Search for the cell housing the specified text and yield its [x, y] center coordinate. 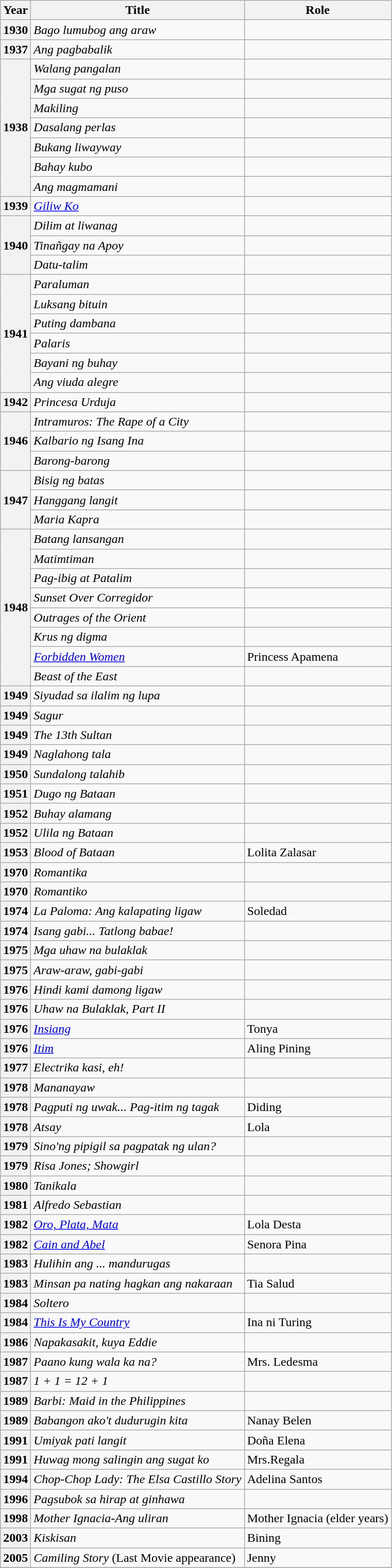
Ang pagbabalik [138, 49]
1981 [15, 1205]
1941 [15, 333]
Araw-araw, gabi-gabi [138, 970]
1951 [15, 794]
Paano kung wala ka na? [138, 1362]
Princesa Urduja [138, 402]
Oro, Plata, Mata [138, 1225]
Babangon ako't dudurugin kita [138, 1420]
Electrika kasi, eh! [138, 1068]
Intramuros: The Rape of a City [138, 421]
Siyudad sa ilalim ng lupa [138, 696]
Senora Pina [317, 1244]
Itim [138, 1048]
1930 [15, 30]
Romantiko [138, 892]
Hanggang langit [138, 500]
Batang lansangan [138, 539]
The 13th Sultan [138, 735]
Bahay kubo [138, 167]
Matimtiman [138, 558]
Dilim at liwanag [138, 225]
1994 [15, 1479]
Year [15, 10]
1939 [15, 206]
Minsan pa nating hagkan ang nakaraan [138, 1283]
Aling Pining [317, 1048]
Bayani ng buhay [138, 363]
Lolita Zalasar [317, 852]
1948 [15, 607]
Maria Kapra [138, 519]
1947 [15, 500]
1 + 1 = 12 + 1 [138, 1381]
Soltero [138, 1303]
Luksang bituin [138, 304]
Puting dambana [138, 324]
Nanay Belen [317, 1420]
Kalbario ng Isang Ina [138, 441]
Buhay alamang [138, 813]
Pagputi ng uwak... Pag-itim ng tagak [138, 1107]
Princess Apamena [317, 657]
2005 [15, 1558]
Insiang [138, 1029]
Isang gabi... Tatlong babae! [138, 931]
1977 [15, 1068]
Datu-talim [138, 265]
Sunset Over Corregidor [138, 598]
Dasalang perlas [138, 128]
2003 [15, 1538]
Bisig ng batas [138, 480]
Ang viuda alegre [138, 382]
1953 [15, 852]
Hindi kami damong ligaw [138, 990]
Walang pangalan [138, 69]
1938 [15, 128]
Naglahong tala [138, 754]
1940 [15, 245]
Hulihin ang ... mandurugas [138, 1264]
Soledad [317, 911]
Adelina Santos [317, 1479]
Doña Elena [317, 1440]
Beast of the East [138, 676]
Ina ni Turing [317, 1323]
Makiling [138, 108]
Lola [317, 1126]
Kiskisan [138, 1538]
Krus ng digma [138, 637]
Title [138, 10]
Uhaw na Bulaklak, Part II [138, 1009]
Cain and Abel [138, 1244]
Lola Desta [317, 1225]
Tonya [317, 1029]
Mrs.Regala [317, 1459]
Alfredo Sebastian [138, 1205]
Risa Jones; Showgirl [138, 1166]
Giliw Ko [138, 206]
Tia Salud [317, 1283]
Bukang liwayway [138, 147]
La Paloma: Ang kalapating ligaw [138, 911]
Barong-barong [138, 461]
Palaris [138, 343]
Paraluman [138, 285]
Dugo ng Bataan [138, 794]
Atsay [138, 1126]
1942 [15, 402]
Huwag mong salingin ang sugat ko [138, 1459]
Jenny [317, 1558]
Blood of Bataan [138, 852]
Sino'ng pipigil sa pagpatak ng ulan? [138, 1146]
Chop-Chop Lady: The Elsa Castillo Story [138, 1479]
Sundalong talahib [138, 774]
Outrages of the Orient [138, 618]
Ang magmamani [138, 186]
1996 [15, 1499]
1950 [15, 774]
Napakasakit, kuya Eddie [138, 1342]
Camiling Story (Last Movie appearance) [138, 1558]
This Is My Country [138, 1323]
Pag-ibig at Patalim [138, 578]
Tinañgay na Apoy [138, 245]
1986 [15, 1342]
1937 [15, 49]
Diding [317, 1107]
Barbi: Maid in the Philippines [138, 1401]
1946 [15, 441]
Romantika [138, 872]
Bining [317, 1538]
Role [317, 10]
Tanikala [138, 1185]
Mga sugat ng puso [138, 89]
Mananayaw [138, 1087]
1980 [15, 1185]
Ulila ng Bataan [138, 833]
Pagsubok sa hirap at ginhawa [138, 1499]
Mother Ignacia-Ang uliran [138, 1519]
Sagur [138, 715]
Umiyak pati langit [138, 1440]
1998 [15, 1519]
Mrs. Ledesma [317, 1362]
Forbidden Women [138, 657]
Bago lumubog ang araw [138, 30]
Mga uhaw na bulaklak [138, 950]
Mother Ignacia (elder years) [317, 1519]
